Output the (x, y) coordinate of the center of the cell containing the given text.  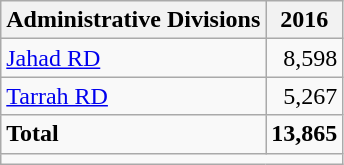
2016 (304, 20)
Administrative Divisions (134, 20)
Total (134, 134)
Jahad RD (134, 58)
Tarrah RD (134, 96)
13,865 (304, 134)
8,598 (304, 58)
5,267 (304, 96)
